Return the (X, Y) coordinate for the center point of the cell that contains the specified text.  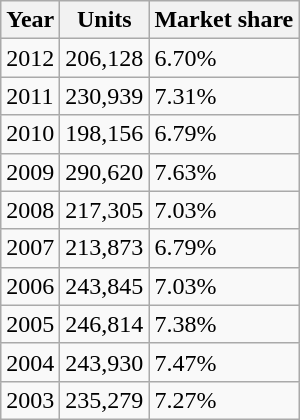
235,279 (104, 400)
2004 (30, 362)
213,873 (104, 248)
2003 (30, 400)
6.70% (224, 58)
2012 (30, 58)
2009 (30, 172)
Year (30, 20)
2011 (30, 96)
243,845 (104, 286)
7.47% (224, 362)
7.27% (224, 400)
Units (104, 20)
206,128 (104, 58)
7.38% (224, 324)
243,930 (104, 362)
290,620 (104, 172)
2010 (30, 134)
2007 (30, 248)
198,156 (104, 134)
7.31% (224, 96)
2005 (30, 324)
Market share (224, 20)
2008 (30, 210)
217,305 (104, 210)
2006 (30, 286)
230,939 (104, 96)
246,814 (104, 324)
7.63% (224, 172)
